Locate the cell with the specified text and output its [X, Y] center coordinate. 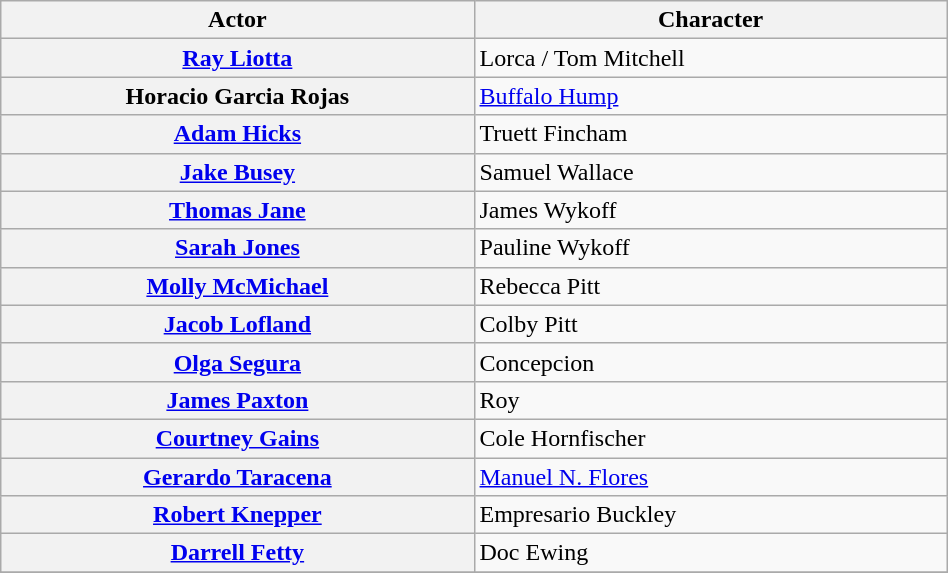
Molly McMichael [238, 286]
Manuel N. Flores [710, 477]
Darrell Fetty [238, 553]
Robert Knepper [238, 515]
Olga Segura [238, 362]
Rebecca Pitt [710, 286]
Sarah Jones [238, 248]
Jacob Lofland [238, 324]
Doc Ewing [710, 553]
Ray Liotta [238, 58]
Samuel Wallace [710, 172]
James Paxton [238, 400]
Concepcion [710, 362]
Adam Hicks [238, 134]
Roy [710, 400]
Thomas Jane [238, 210]
Buffalo Hump [710, 96]
Courtney Gains [238, 438]
Jake Busey [238, 172]
Actor [238, 20]
Truett Fincham [710, 134]
Horacio Garcia Rojas [238, 96]
Lorca / Tom Mitchell [710, 58]
Colby Pitt [710, 324]
Pauline Wykoff [710, 248]
Empresario Buckley [710, 515]
Gerardo Taracena [238, 477]
Cole Hornfischer [710, 438]
Character [710, 20]
James Wykoff [710, 210]
